Provide the [x, y] coordinate of the cell's center where the given text is located.  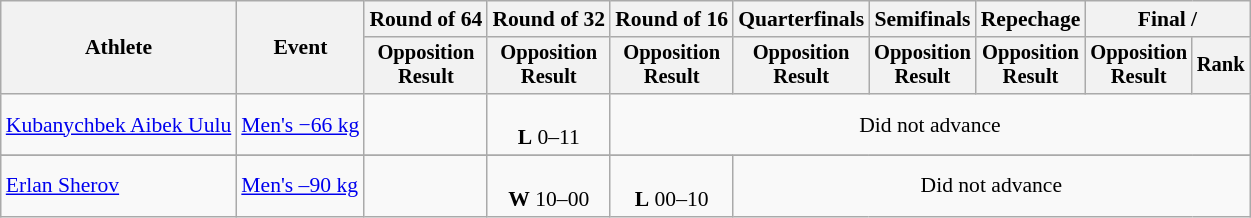
Final / [1167, 19]
Men's –90 kg [300, 186]
L 00–10 [672, 186]
W 10–00 [548, 186]
Event [300, 48]
L 0–11 [548, 124]
Round of 16 [672, 19]
Kubanychbek Aibek Uulu [119, 124]
Quarterfinals [801, 19]
Round of 32 [548, 19]
Erlan Sherov [119, 186]
Men's −66 kg [300, 124]
Repechage [1031, 19]
Round of 64 [426, 19]
Athlete [119, 48]
Semifinals [922, 19]
Rank [1221, 66]
